Find where the given text appears and provide that cell's center as (x, y) coordinate. 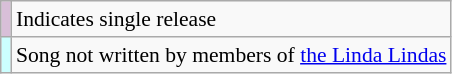
Indicates single release (232, 19)
Song not written by members of the Linda Lindas (232, 55)
